Output the [X, Y] coordinate of the center of the cell containing the given text.  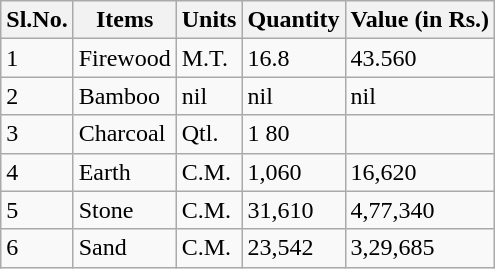
31,610 [294, 210]
Sand [124, 248]
43.560 [420, 58]
Quantity [294, 20]
2 [37, 96]
3,29,685 [420, 248]
Qtl. [209, 134]
Charcoal [124, 134]
4,77,340 [420, 210]
4 [37, 172]
3 [37, 134]
1 80 [294, 134]
16,620 [420, 172]
Items [124, 20]
M.T. [209, 58]
1 [37, 58]
Value (in Rs.) [420, 20]
5 [37, 210]
16.8 [294, 58]
Firewood [124, 58]
23,542 [294, 248]
Stone [124, 210]
Sl.No. [37, 20]
1,060 [294, 172]
Units [209, 20]
6 [37, 248]
Bamboo [124, 96]
Earth [124, 172]
